Determine the [x, y] coordinate at the center of the cell enclosing the given text.  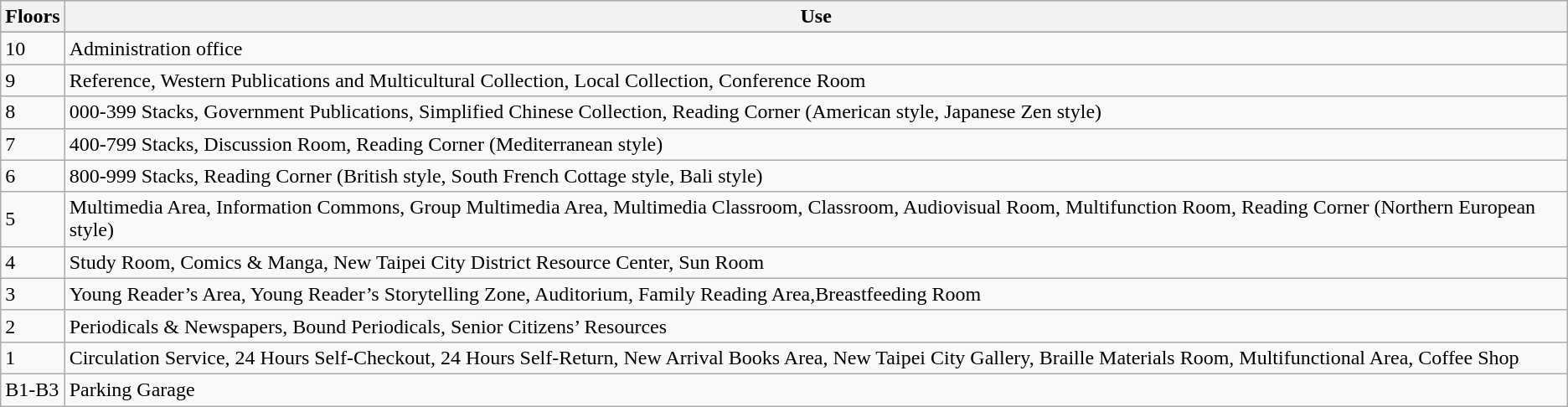
Periodicals & Newspapers, Bound Periodicals, Senior Citizens’ Resources [816, 326]
Reference, Western Publications and Multicultural Collection, Local Collection, Conference Room [816, 80]
7 [33, 144]
Study Room, Comics & Manga, New Taipei City District Resource Center, Sun Room [816, 262]
Floors [33, 17]
800-999 Stacks, Reading Corner (British style, South French Cottage style, Bali style) [816, 176]
Parking Garage [816, 389]
Administration office [816, 49]
3 [33, 294]
6 [33, 176]
5 [33, 219]
400-799 Stacks, Discussion Room, Reading Corner (Mediterranean style) [816, 144]
Use [816, 17]
8 [33, 112]
2 [33, 326]
Young Reader’s Area, Young Reader’s Storytelling Zone, Auditorium, Family Reading Area,Breastfeeding Room [816, 294]
10 [33, 49]
000-399 Stacks, Government Publications, Simplified Chinese Collection, Reading Corner (American style, Japanese Zen style) [816, 112]
1 [33, 358]
4 [33, 262]
9 [33, 80]
B1-B3 [33, 389]
